Output the (x, y) coordinate of the center of the cell containing the given text.  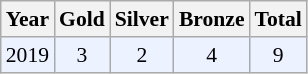
2 (142, 55)
Year (28, 19)
4 (212, 55)
9 (278, 55)
3 (82, 55)
2019 (28, 55)
Silver (142, 19)
Bronze (212, 19)
Total (278, 19)
Gold (82, 19)
